Scan for the cell matching the given text and deliver its (X, Y) coordinate at center. 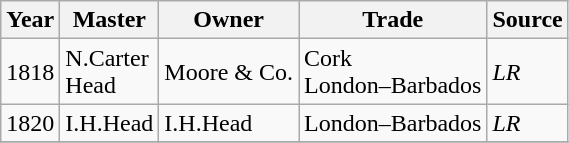
N.CarterHead (110, 72)
London–Barbados (393, 123)
Owner (229, 20)
1818 (30, 72)
Master (110, 20)
CorkLondon–Barbados (393, 72)
Year (30, 20)
1820 (30, 123)
Source (528, 20)
Trade (393, 20)
Moore & Co. (229, 72)
